Identify which cell holds the provided text, then report its (x, y) central coordinate. 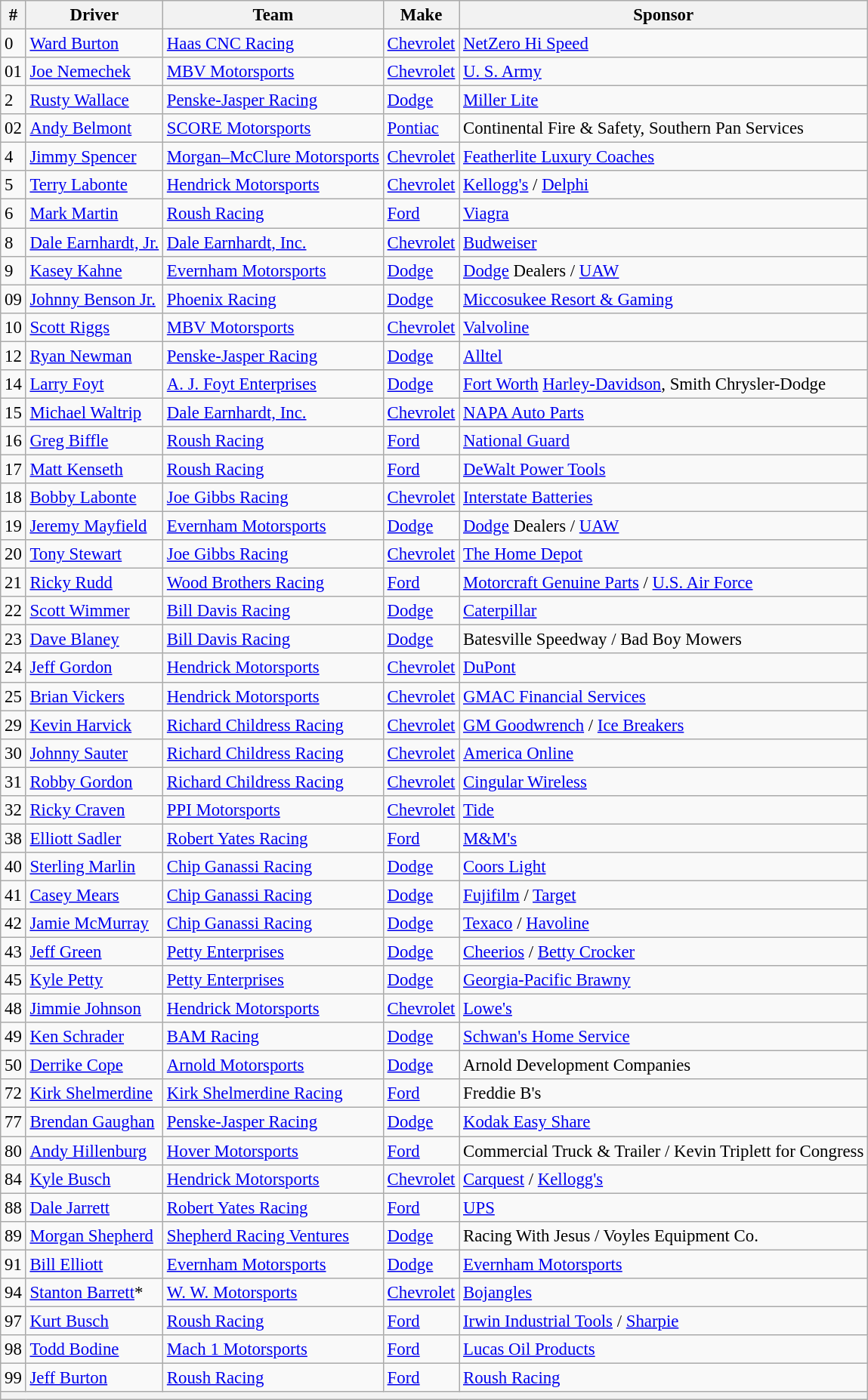
Morgan–McClure Motorsports (273, 157)
M&M's (663, 838)
Alltel (663, 356)
89 (14, 1235)
Scott Wimmer (94, 611)
Ricky Rudd (94, 583)
Rusty Wallace (94, 100)
National Guard (663, 441)
29 (14, 725)
U. S. Army (663, 72)
Terry Labonte (94, 185)
25 (14, 696)
Jeff Burton (94, 1377)
DuPont (663, 668)
Dave Blaney (94, 640)
Batesville Speedway / Bad Boy Mowers (663, 640)
Lucas Oil Products (663, 1349)
Featherlite Luxury Coaches (663, 157)
77 (14, 1122)
24 (14, 668)
W. W. Motorsports (273, 1293)
PPI Motorsports (273, 810)
Sterling Marlin (94, 867)
18 (14, 498)
Commercial Truck & Trailer / Kevin Triplett for Congress (663, 1151)
Kasey Kahne (94, 270)
31 (14, 782)
Carquest / Kellogg's (663, 1179)
Phoenix Racing (273, 299)
8 (14, 242)
Team (273, 15)
Joe Nemechek (94, 72)
Pontiac (421, 128)
Valvoline (663, 327)
45 (14, 980)
02 (14, 128)
50 (14, 1065)
GM Goodwrench / Ice Breakers (663, 725)
Bill Elliott (94, 1264)
Viagra (663, 214)
38 (14, 838)
GMAC Financial Services (663, 696)
30 (14, 753)
Bobby Labonte (94, 498)
14 (14, 384)
NetZero Hi Speed (663, 44)
Elliott Sadler (94, 838)
The Home Depot (663, 554)
Kirk Shelmerdine Racing (273, 1094)
Driver (94, 15)
Shepherd Racing Ventures (273, 1235)
Motorcraft Genuine Parts / U.S. Air Force (663, 583)
Jimmie Johnson (94, 1009)
5 (14, 185)
Racing With Jesus / Voyles Equipment Co. (663, 1235)
SCORE Motorsports (273, 128)
19 (14, 526)
Make (421, 15)
Morgan Shepherd (94, 1235)
Mach 1 Motorsports (273, 1349)
Dale Earnhardt, Jr. (94, 242)
Ward Burton (94, 44)
Ken Schrader (94, 1037)
Caterpillar (663, 611)
Continental Fire & Safety, Southern Pan Services (663, 128)
12 (14, 356)
NAPA Auto Parts (663, 412)
A. J. Foyt Enterprises (273, 384)
Texaco / Havoline (663, 924)
97 (14, 1321)
6 (14, 214)
Andy Belmont (94, 128)
41 (14, 895)
32 (14, 810)
48 (14, 1009)
Cingular Wireless (663, 782)
BAM Racing (273, 1037)
Stanton Barrett* (94, 1293)
Kevin Harvick (94, 725)
10 (14, 327)
16 (14, 441)
88 (14, 1207)
Kyle Petty (94, 980)
Cheerios / Betty Crocker (663, 952)
Jamie McMurray (94, 924)
Michael Waltrip (94, 412)
84 (14, 1179)
Hover Motorsports (273, 1151)
Lowe's (663, 1009)
80 (14, 1151)
09 (14, 299)
91 (14, 1264)
21 (14, 583)
22 (14, 611)
49 (14, 1037)
Miller Lite (663, 100)
17 (14, 469)
Miccosukee Resort & Gaming (663, 299)
Georgia-Pacific Brawny (663, 980)
Haas CNC Racing (273, 44)
Bojangles (663, 1293)
Derrike Cope (94, 1065)
Mark Martin (94, 214)
Tony Stewart (94, 554)
Kyle Busch (94, 1179)
15 (14, 412)
Jeff Gordon (94, 668)
America Online (663, 753)
99 (14, 1377)
Tide (663, 810)
Freddie B's (663, 1094)
01 (14, 72)
Arnold Development Companies (663, 1065)
Ricky Craven (94, 810)
Andy Hillenburg (94, 1151)
Coors Light (663, 867)
Kurt Busch (94, 1321)
UPS (663, 1207)
Kirk Shelmerdine (94, 1094)
20 (14, 554)
4 (14, 157)
2 (14, 100)
Johnny Benson Jr. (94, 299)
0 (14, 44)
94 (14, 1293)
Interstate Batteries (663, 498)
Brian Vickers (94, 696)
Jeremy Mayfield (94, 526)
40 (14, 867)
Arnold Motorsports (273, 1065)
43 (14, 952)
Kellogg's / Delphi (663, 185)
Brendan Gaughan (94, 1122)
# (14, 15)
72 (14, 1094)
Budweiser (663, 242)
Irwin Industrial Tools / Sharpie (663, 1321)
Fort Worth Harley-Davidson, Smith Chrysler-Dodge (663, 384)
Greg Biffle (94, 441)
Casey Mears (94, 895)
Schwan's Home Service (663, 1037)
Fujifilm / Target (663, 895)
Ryan Newman (94, 356)
Kodak Easy Share (663, 1122)
Dale Jarrett (94, 1207)
Larry Foyt (94, 384)
Jeff Green (94, 952)
Matt Kenseth (94, 469)
Scott Riggs (94, 327)
Jimmy Spencer (94, 157)
Todd Bodine (94, 1349)
23 (14, 640)
9 (14, 270)
Wood Brothers Racing (273, 583)
DeWalt Power Tools (663, 469)
Robby Gordon (94, 782)
Johnny Sauter (94, 753)
Sponsor (663, 15)
98 (14, 1349)
42 (14, 924)
